Locate the cell with the specified text and output its (x, y) center coordinate. 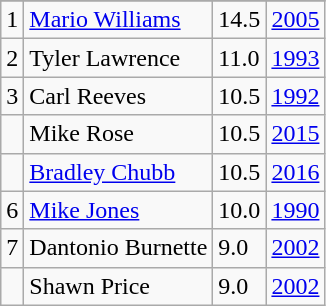
2 (12, 58)
Shawn Price (118, 286)
10.0 (240, 210)
3 (12, 96)
Dantonio Burnette (118, 248)
Carl Reeves (118, 96)
6 (12, 210)
14.5 (240, 20)
1992 (296, 96)
Bradley Chubb (118, 172)
2015 (296, 134)
2016 (296, 172)
Tyler Lawrence (118, 58)
1990 (296, 210)
1993 (296, 58)
Mario Williams (118, 20)
Mike Jones (118, 210)
7 (12, 248)
Mike Rose (118, 134)
11.0 (240, 58)
2005 (296, 20)
1 (12, 20)
